Determine the [x, y] coordinate at the center of the cell enclosing the given text.  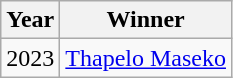
Thapelo Maseko [146, 58]
Winner [146, 20]
2023 [30, 58]
Year [30, 20]
